Detect which cell encompasses the target text, then output its [x, y] center coordinate. 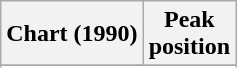
Chart (1990) [72, 34]
Peakposition [189, 34]
